Locate the cell with the specified text and output its [X, Y] center coordinate. 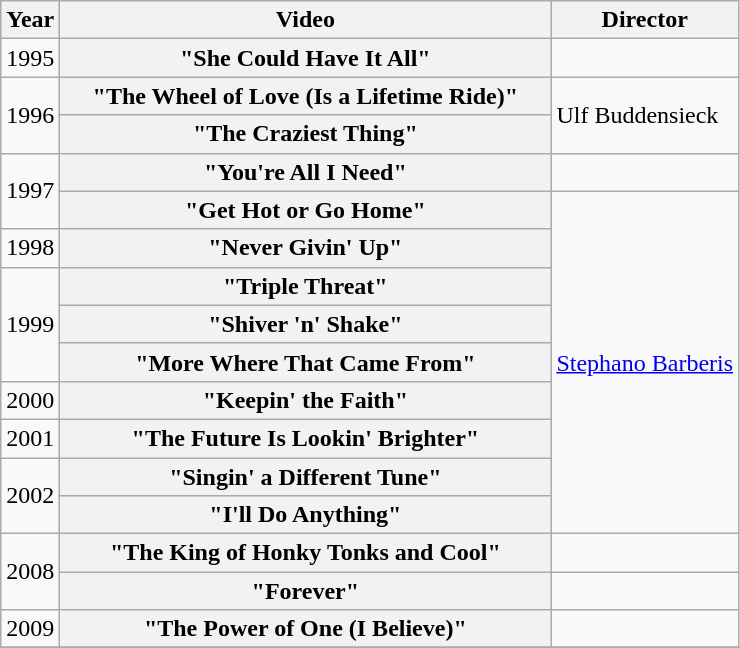
"Keepin' the Faith" [306, 400]
1997 [30, 191]
"Triple Threat" [306, 286]
1996 [30, 115]
Stephano Barberis [645, 362]
2000 [30, 400]
"She Could Have It All" [306, 58]
"The Craziest Thing" [306, 134]
1995 [30, 58]
"I'll Do Anything" [306, 515]
2009 [30, 629]
"You're All I Need" [306, 172]
"The Power of One (I Believe)" [306, 629]
2002 [30, 496]
"Singin' a Different Tune" [306, 477]
Video [306, 20]
Year [30, 20]
"Get Hot or Go Home" [306, 210]
"Never Givin' Up" [306, 248]
"Forever" [306, 591]
Director [645, 20]
1999 [30, 324]
"The Wheel of Love (Is a Lifetime Ride)" [306, 96]
"The King of Honky Tonks and Cool" [306, 553]
2008 [30, 572]
"The Future Is Lookin' Brighter" [306, 438]
"Shiver 'n' Shake" [306, 324]
2001 [30, 438]
"More Where That Came From" [306, 362]
1998 [30, 248]
Ulf Buddensieck [645, 115]
